Detect which cell encompasses the target text, then output its (X, Y) center coordinate. 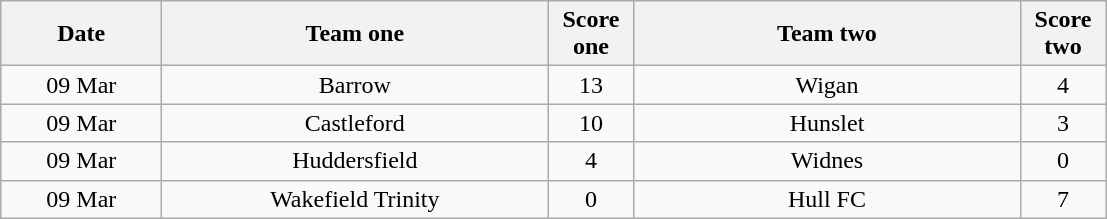
Hull FC (827, 199)
Hunslet (827, 123)
13 (591, 85)
7 (1063, 199)
10 (591, 123)
Barrow (355, 85)
Date (82, 34)
Huddersfield (355, 161)
Team one (355, 34)
Widnes (827, 161)
Wakefield Trinity (355, 199)
Score one (591, 34)
Score two (1063, 34)
3 (1063, 123)
Wigan (827, 85)
Team two (827, 34)
Castleford (355, 123)
